For the text-containing cell, return its midpoint in [x, y] coordinate format. 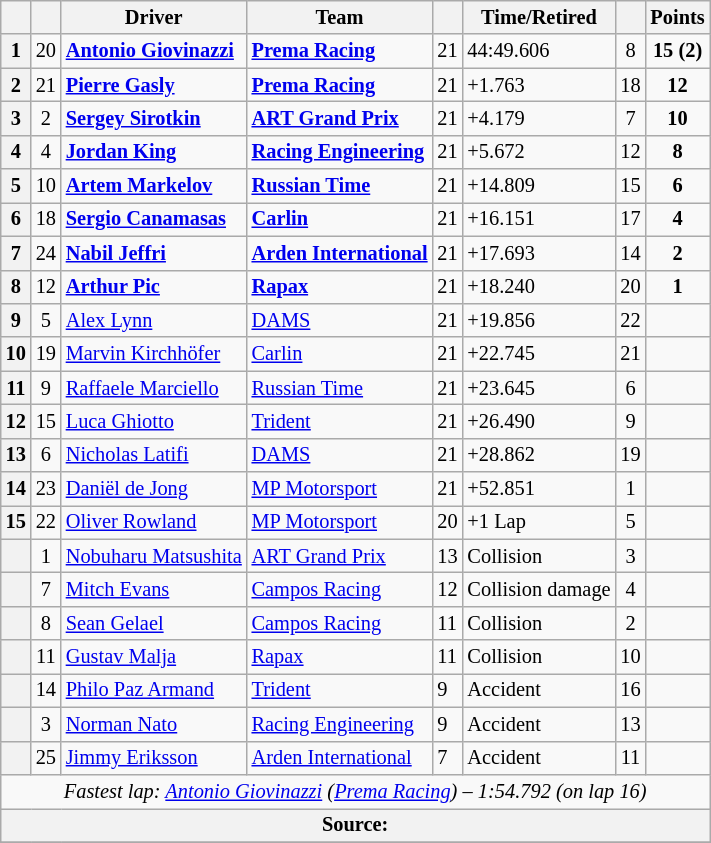
+4.179 [540, 118]
Sergio Canamasas [154, 219]
Marvin Kirchhöfer [154, 354]
Nobuharu Matsushita [154, 556]
Oliver Rowland [154, 522]
15 (2) [678, 51]
Luca Ghiotto [154, 421]
+28.862 [540, 455]
+1.763 [540, 85]
Antonio Giovinazzi [154, 51]
Nicholas Latifi [154, 455]
17 [630, 219]
Time/Retired [540, 17]
Daniël de Jong [154, 489]
Sean Gelael [154, 623]
Collision damage [540, 589]
+5.672 [540, 152]
23 [46, 489]
+16.151 [540, 219]
+1 Lap [540, 522]
25 [46, 758]
Fastest lap: Antonio Giovinazzi (Prema Racing) – 1:54.792 (on lap 16) [356, 791]
Artem Markelov [154, 186]
+19.856 [540, 320]
Team [340, 17]
24 [46, 253]
Raffaele Marciello [154, 388]
+22.745 [540, 354]
+52.851 [540, 489]
+17.693 [540, 253]
Points [678, 17]
Pierre Gasly [154, 85]
Sergey Sirotkin [154, 118]
Philo Paz Armand [154, 690]
Source: [356, 825]
Alex Lynn [154, 320]
Driver [154, 17]
Jordan King [154, 152]
Jimmy Eriksson [154, 758]
Arthur Pic [154, 287]
Gustav Malja [154, 657]
Mitch Evans [154, 589]
+18.240 [540, 287]
Nabil Jeffri [154, 253]
+23.645 [540, 388]
+14.809 [540, 186]
44:49.606 [540, 51]
+26.490 [540, 421]
Norman Nato [154, 724]
16 [630, 690]
